Pinpoint the cell where the given text exists, returning its (x, y) midpoint coordinate. 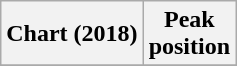
Chart (2018) (72, 34)
Peak position (189, 34)
